Provide the [x, y] coordinate of the cell's center where the given text is located.  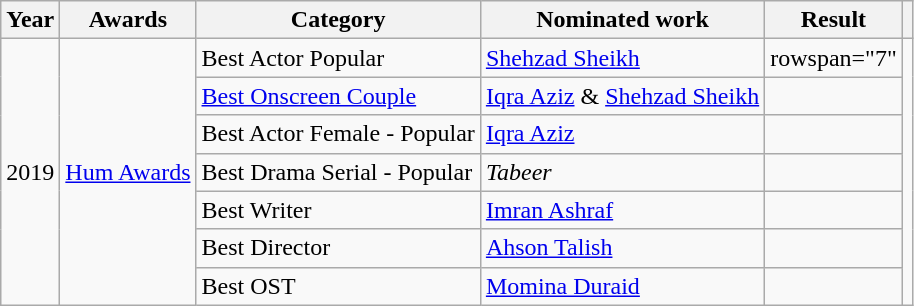
Awards [128, 20]
Best Writer [338, 210]
Best Onscreen Couple [338, 96]
Momina Duraid [622, 286]
Ahson Talish [622, 248]
rowspan="7" [834, 58]
Hum Awards [128, 172]
Best Actor Female - Popular [338, 134]
2019 [30, 172]
Nominated work [622, 20]
Shehzad Sheikh [622, 58]
Best Actor Popular [338, 58]
Year [30, 20]
Best Director [338, 248]
Tabeer [622, 172]
Iqra Aziz & Shehzad Sheikh [622, 96]
Result [834, 20]
Best Drama Serial - Popular [338, 172]
Iqra Aziz [622, 134]
Imran Ashraf [622, 210]
Best OST [338, 286]
Category [338, 20]
